Extract the (x, y) coordinate from the center of the cell holding the provided text.  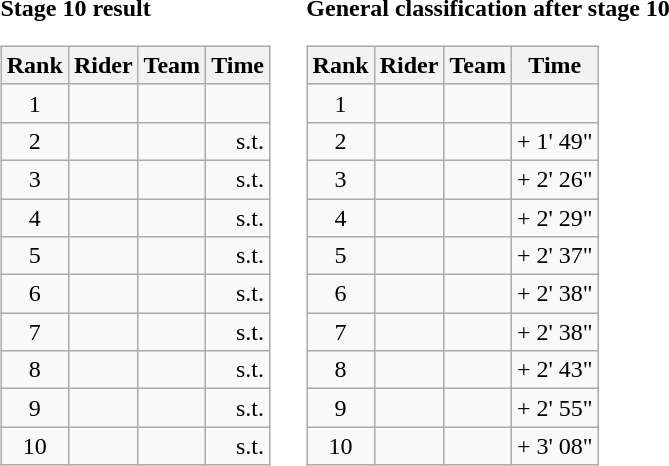
+ 2' 29" (554, 217)
+ 1' 49" (554, 141)
+ 2' 43" (554, 370)
+ 2' 55" (554, 408)
+ 3' 08" (554, 446)
+ 2' 37" (554, 256)
+ 2' 26" (554, 179)
